Detect which cell encompasses the target text, then output its [x, y] center coordinate. 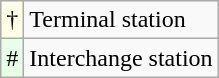
† [12, 20]
# [12, 58]
Terminal station [121, 20]
Interchange station [121, 58]
